Find where the given text appears and provide that cell's center as (X, Y) coordinate. 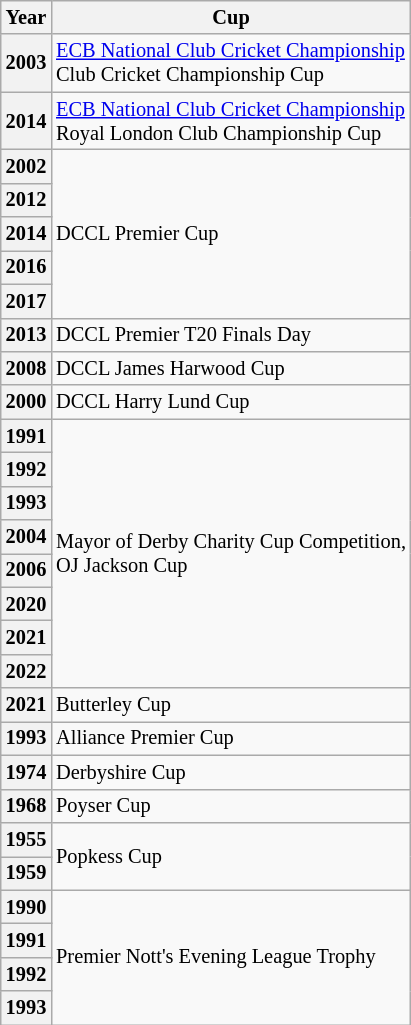
2012 (26, 200)
2017 (26, 301)
2008 (26, 368)
2003 (26, 63)
ECB National Club Cricket ChampionshipClub Cricket Championship Cup (231, 63)
2000 (26, 402)
1990 (26, 907)
Popkess Cup (231, 856)
DCCL James Harwood Cup (231, 368)
2002 (26, 166)
Alliance Premier Cup (231, 738)
DCCL Premier T20 Finals Day (231, 335)
2013 (26, 335)
2004 (26, 537)
2006 (26, 570)
1959 (26, 873)
2020 (26, 604)
ECB National Club Cricket ChampionshipRoyal London Club Championship Cup (231, 121)
2022 (26, 671)
1968 (26, 806)
Cup (231, 17)
Mayor of Derby Charity Cup Competition,OJ Jackson Cup (231, 554)
Derbyshire Cup (231, 772)
1955 (26, 839)
Poyser Cup (231, 806)
Year (26, 17)
Butterley Cup (231, 705)
2016 (26, 267)
Premier Nott's Evening League Trophy (231, 958)
DCCL Harry Lund Cup (231, 402)
DCCL Premier Cup (231, 233)
1974 (26, 772)
